Extract the (X, Y) coordinate from the center of the cell holding the provided text.  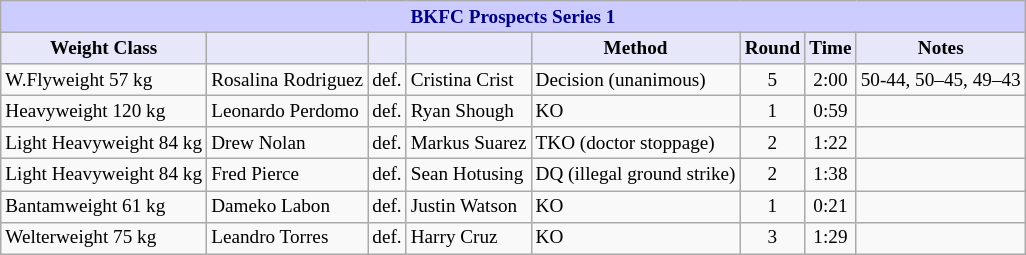
0:59 (830, 111)
W.Flyweight 57 kg (104, 80)
Welterweight 75 kg (104, 238)
Notes (940, 48)
50-44, 50–45, 49–43 (940, 80)
Sean Hotusing (468, 175)
1:29 (830, 238)
Leandro Torres (288, 238)
Rosalina Rodriguez (288, 80)
Heavyweight 120 kg (104, 111)
3 (772, 238)
5 (772, 80)
Time (830, 48)
Cristina Crist (468, 80)
Weight Class (104, 48)
BKFC Prospects Series 1 (513, 17)
Markus Suarez (468, 143)
Bantamweight 61 kg (104, 206)
Drew Nolan (288, 143)
Harry Cruz (468, 238)
Fred Pierce (288, 175)
Ryan Shough (468, 111)
Justin Watson (468, 206)
1:38 (830, 175)
TKO (doctor stoppage) (636, 143)
0:21 (830, 206)
1:22 (830, 143)
Method (636, 48)
Round (772, 48)
Decision (unanimous) (636, 80)
2:00 (830, 80)
DQ (illegal ground strike) (636, 175)
Leonardo Perdomo (288, 111)
Dameko Labon (288, 206)
